For the text-containing cell, return its midpoint in (x, y) coordinate format. 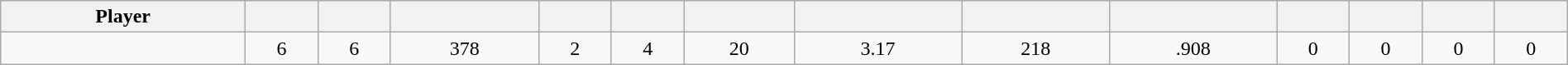
20 (739, 48)
Player (123, 17)
3.17 (878, 48)
378 (465, 48)
2 (575, 48)
4 (648, 48)
218 (1035, 48)
.908 (1193, 48)
